Scan for the cell matching the given text and deliver its (X, Y) coordinate at center. 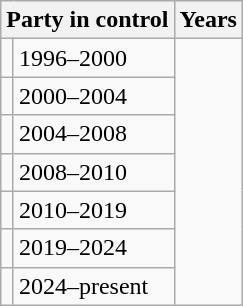
2024–present (94, 286)
2010–2019 (94, 210)
1996–2000 (94, 58)
2008–2010 (94, 172)
2019–2024 (94, 248)
2000–2004 (94, 96)
Party in control (88, 20)
Years (208, 20)
2004–2008 (94, 134)
